Return [x, y] of the center of cell containing provided text 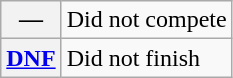
Did not finish [146, 58]
Did not compete [146, 20]
— [31, 20]
DNF [31, 58]
